For the text-containing cell, return its midpoint in [x, y] coordinate format. 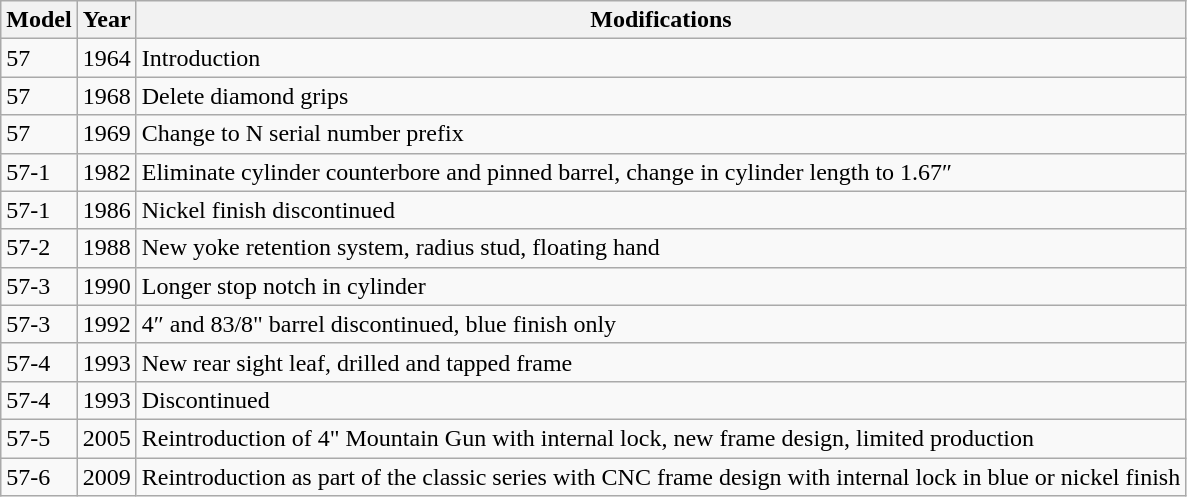
1964 [106, 58]
Delete diamond grips [660, 96]
1990 [106, 286]
Model [39, 20]
2005 [106, 438]
1992 [106, 324]
57-2 [39, 248]
New yoke retention system, radius stud, floating hand [660, 248]
1986 [106, 210]
Modifications [660, 20]
1968 [106, 96]
Nickel finish discontinued [660, 210]
1982 [106, 172]
57-5 [39, 438]
Year [106, 20]
57-6 [39, 477]
2009 [106, 477]
1969 [106, 134]
New rear sight leaf, drilled and tapped frame [660, 362]
Discontinued [660, 400]
Reintroduction as part of the classic series with CNC frame design with internal lock in blue or nickel finish [660, 477]
4″ and 83/8" barrel discontinued, blue finish only [660, 324]
Introduction [660, 58]
Reintroduction of 4" Mountain Gun with internal lock, new frame design, limited production [660, 438]
Change to N serial number prefix [660, 134]
1988 [106, 248]
Longer stop notch in cylinder [660, 286]
Eliminate cylinder counterbore and pinned barrel, change in cylinder length to 1.67″ [660, 172]
